Identify which cell holds the provided text, then report its [x, y] central coordinate. 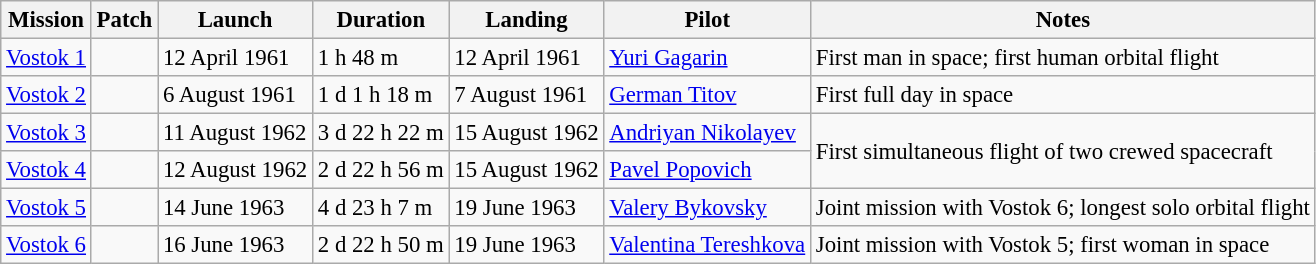
1 h 48 m [380, 58]
German Titov [708, 95]
Valentina Tereshkova [708, 245]
11 August 1962 [236, 133]
16 June 1963 [236, 245]
Notes [1064, 20]
Launch [236, 20]
Vostok 5 [46, 208]
Pilot [708, 20]
Valery Bykovsky [708, 208]
4 d 23 h 7 m [380, 208]
2 d 22 h 50 m [380, 245]
Vostok 2 [46, 95]
Vostok 3 [46, 133]
Andriyan Nikolayev [708, 133]
Joint mission with Vostok 5; first woman in space [1064, 245]
14 June 1963 [236, 208]
1 d 1 h 18 m [380, 95]
Pavel Popovich [708, 170]
Yuri Gagarin [708, 58]
Mission [46, 20]
7 August 1961 [526, 95]
First man in space; first human orbital flight [1064, 58]
First simultaneous flight of two crewed spacecraft [1064, 152]
Patch [124, 20]
Vostok 4 [46, 170]
6 August 1961 [236, 95]
2 d 22 h 56 m [380, 170]
Vostok 1 [46, 58]
First full day in space [1064, 95]
Vostok 6 [46, 245]
Landing [526, 20]
12 August 1962 [236, 170]
Joint mission with Vostok 6; longest solo orbital flight [1064, 208]
Duration [380, 20]
3 d 22 h 22 m [380, 133]
